Output the (X, Y) coordinate of the center of the cell containing the given text.  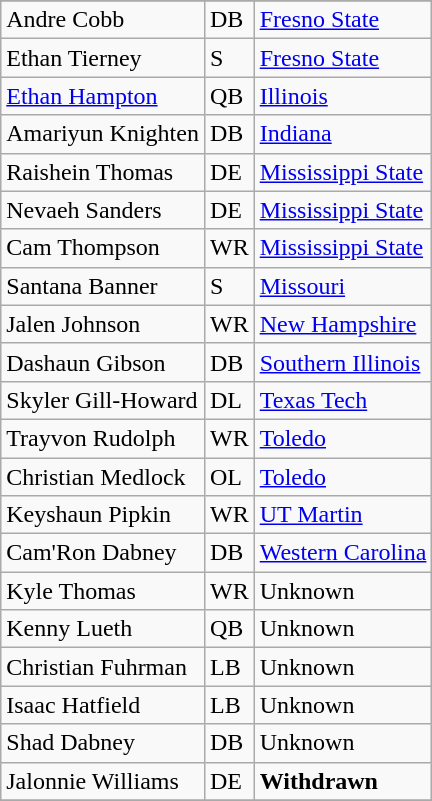
Jalen Johnson (103, 324)
Withdrawn (343, 781)
Trayvon Rudolph (103, 438)
Western Carolina (343, 553)
Jalonnie Williams (103, 781)
OL (229, 477)
Christian Fuhrman (103, 667)
Cam'Ron Dabney (103, 553)
Dashaun Gibson (103, 362)
UT Martin (343, 515)
Ethan Tierney (103, 58)
Santana Banner (103, 286)
Shad Dabney (103, 743)
Isaac Hatfield (103, 705)
Kyle Thomas (103, 591)
Ethan Hampton (103, 96)
Andre Cobb (103, 20)
Skyler Gill-Howard (103, 400)
Raishein Thomas (103, 172)
Indiana (343, 134)
Missouri (343, 286)
Southern Illinois (343, 362)
Christian Medlock (103, 477)
Keyshaun Pipkin (103, 515)
Amariyun Knighten (103, 134)
DL (229, 400)
Nevaeh Sanders (103, 210)
Texas Tech (343, 400)
New Hampshire (343, 324)
Illinois (343, 96)
Cam Thompson (103, 248)
Kenny Lueth (103, 629)
